Provide the [x, y] coordinate of the cell's center where the given text is located.  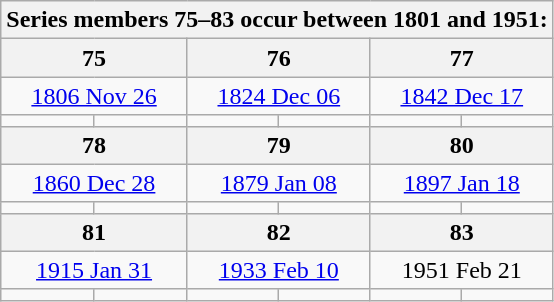
1879 Jan 08 [278, 183]
83 [462, 232]
Series members 75–83 occur between 1801 and 1951: [278, 20]
75 [94, 58]
1806 Nov 26 [94, 96]
1933 Feb 10 [278, 270]
81 [94, 232]
78 [94, 145]
76 [278, 58]
77 [462, 58]
1842 Dec 17 [462, 96]
1915 Jan 31 [94, 270]
1897 Jan 18 [462, 183]
79 [278, 145]
82 [278, 232]
80 [462, 145]
1951 Feb 21 [462, 270]
1860 Dec 28 [94, 183]
1824 Dec 06 [278, 96]
